Locate the cell with the specified text and output its (x, y) center coordinate. 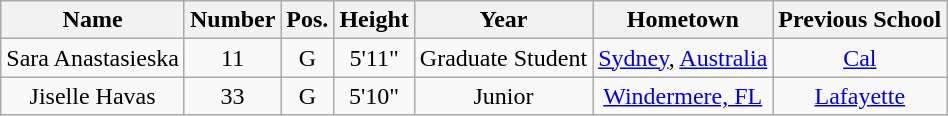
5'10" (374, 96)
Jiselle Havas (93, 96)
Pos. (308, 20)
33 (232, 96)
Previous School (860, 20)
11 (232, 58)
Lafayette (860, 96)
Sydney, Australia (683, 58)
Height (374, 20)
Graduate Student (503, 58)
Hometown (683, 20)
Number (232, 20)
Windermere, FL (683, 96)
Name (93, 20)
Sara Anastasieska (93, 58)
Year (503, 20)
Cal (860, 58)
5'11" (374, 58)
Junior (503, 96)
